Find where the given text appears and provide that cell's center as [x, y] coordinate. 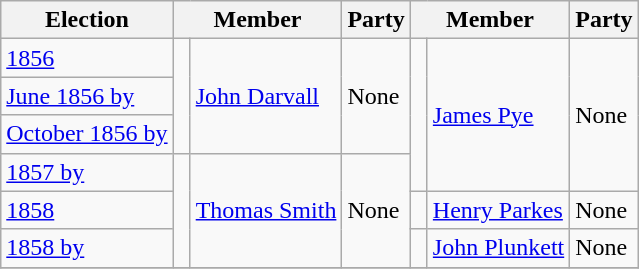
John Darvall [266, 96]
1858 [87, 210]
June 1856 by [87, 96]
1858 by [87, 248]
1856 [87, 58]
Thomas Smith [266, 210]
James Pye [498, 115]
Election [87, 20]
John Plunkett [498, 248]
Henry Parkes [498, 210]
October 1856 by [87, 134]
1857 by [87, 172]
